Search for the cell housing the specified text and yield its [x, y] center coordinate. 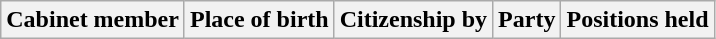
Cabinet member [93, 20]
Citizenship by [413, 20]
Place of birth [259, 20]
Party [527, 20]
Positions held [638, 20]
